Return [X, Y] of the center of cell containing provided text 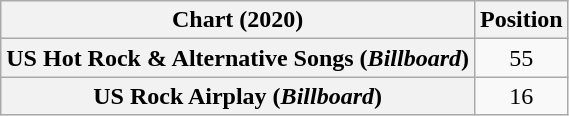
16 [521, 96]
Position [521, 20]
55 [521, 58]
Chart (2020) [238, 20]
US Rock Airplay (Billboard) [238, 96]
US Hot Rock & Alternative Songs (Billboard) [238, 58]
